Determine the [X, Y] coordinate at the center of the cell enclosing the given text.  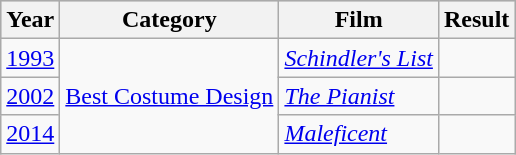
2002 [30, 96]
1993 [30, 58]
Result [476, 20]
Maleficent [359, 134]
Film [359, 20]
The Pianist [359, 96]
Year [30, 20]
Schindler's List [359, 58]
Best Costume Design [170, 96]
2014 [30, 134]
Category [170, 20]
